Pinpoint the cell where the given text exists, returning its (X, Y) midpoint coordinate. 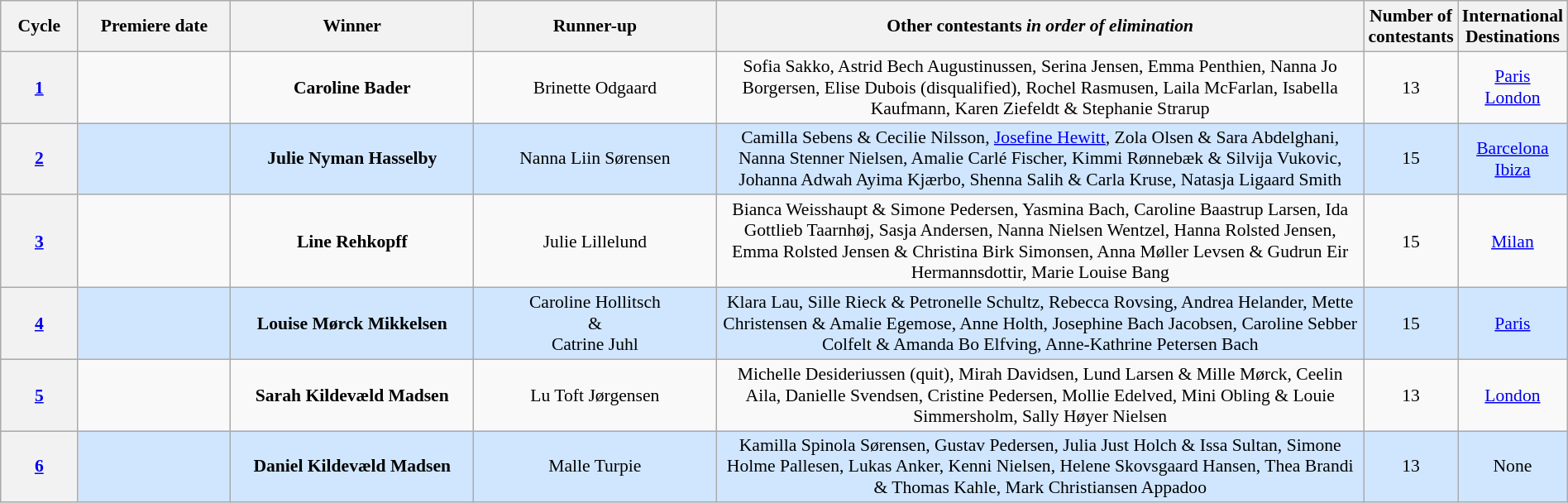
Number of contestants (1411, 26)
4 (40, 324)
Line Rehkopff (352, 242)
None (1513, 467)
Lu Toft Jørgensen (595, 395)
3 (40, 242)
Sarah Kildevæld Madsen (352, 395)
Milan (1513, 242)
Louise Mørck Mikkelsen (352, 324)
Daniel Kildevæld Madsen (352, 467)
Caroline Hollitsch & Catrine Juhl (595, 324)
BarcelonaIbiza (1513, 159)
Nanna Liin Sørensen (595, 159)
6 (40, 467)
Julie Nyman Hasselby (352, 159)
2 (40, 159)
Malle Turpie (595, 467)
Runner-up (595, 26)
Winner (352, 26)
Julie Lillelund (595, 242)
Premiere date (154, 26)
Paris (1513, 324)
International Destinations (1513, 26)
5 (40, 395)
Caroline Bader (352, 88)
1 (40, 88)
Cycle (40, 26)
Brinette Odgaard (595, 88)
London (1513, 395)
Other contestants in order of elimination (1040, 26)
ParisLondon (1513, 88)
